Scan for the cell matching the given text and deliver its (X, Y) coordinate at center. 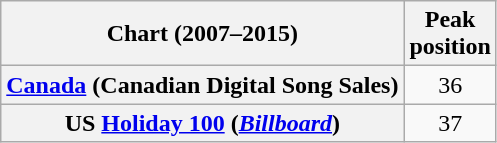
US Holiday 100 (Billboard) (202, 123)
Chart (2007–2015) (202, 34)
36 (450, 85)
37 (450, 123)
Peakposition (450, 34)
Canada (Canadian Digital Song Sales) (202, 85)
